Find where the given text appears and provide that cell's center as [x, y] coordinate. 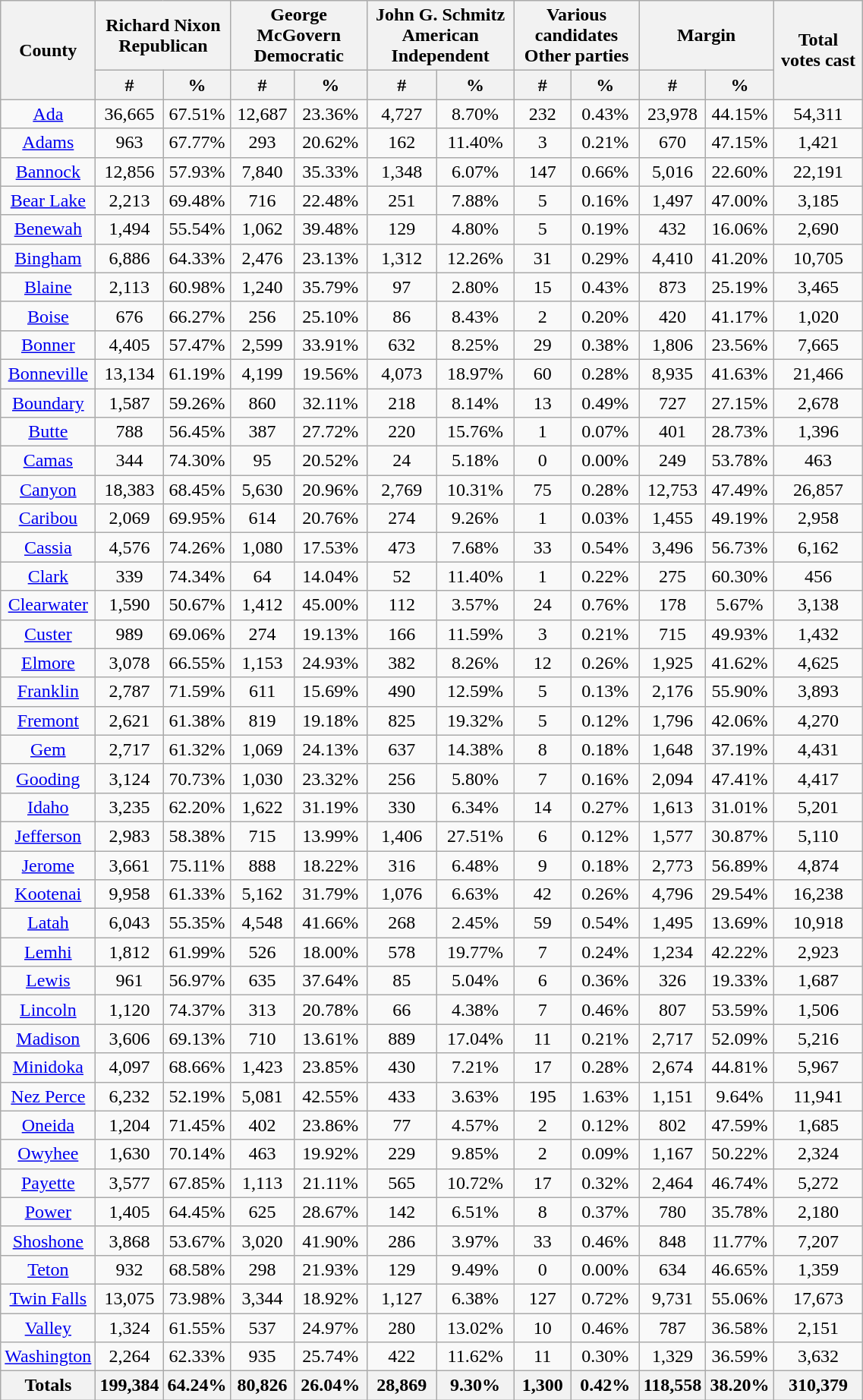
Clark [49, 576]
54,311 [818, 114]
637 [402, 749]
16,238 [818, 894]
10,918 [818, 923]
66.55% [197, 663]
Twin Falls [49, 1298]
2,787 [129, 692]
280 [402, 1328]
9.26% [475, 519]
41.66% [330, 923]
64.45% [197, 1212]
275 [672, 576]
86 [402, 316]
873 [672, 287]
64 [263, 576]
4,874 [818, 865]
60 [543, 374]
1,432 [818, 634]
432 [672, 229]
11,941 [818, 1096]
3,606 [129, 1039]
11.59% [475, 634]
49.93% [739, 634]
1,405 [129, 1212]
69.48% [197, 200]
8.43% [475, 316]
401 [672, 432]
11.77% [739, 1241]
1,324 [129, 1328]
25.10% [330, 316]
339 [129, 576]
0.72% [606, 1298]
42.55% [330, 1096]
Nez Perce [49, 1096]
67.77% [197, 143]
0.03% [606, 519]
3,661 [129, 865]
50.67% [197, 605]
788 [129, 432]
9.85% [475, 1154]
Lemhi [49, 952]
0.49% [606, 403]
55.35% [197, 923]
11.62% [475, 1357]
1,240 [263, 287]
1,120 [129, 1010]
55.90% [739, 692]
20.52% [330, 461]
Clearwater [49, 605]
23,978 [672, 114]
15 [543, 287]
49.19% [739, 519]
20.78% [330, 1010]
Gooding [49, 778]
2,690 [818, 229]
611 [263, 692]
75.11% [197, 865]
3,138 [818, 605]
6.34% [475, 807]
2,599 [263, 345]
31 [543, 258]
7,207 [818, 1241]
147 [543, 172]
2,176 [672, 692]
John G. SchmitzAmerican Independent [440, 36]
4,270 [818, 720]
Bonner [49, 345]
38.20% [739, 1386]
29.54% [739, 894]
625 [263, 1212]
69.13% [197, 1039]
0.29% [606, 258]
4,097 [129, 1067]
16.06% [739, 229]
77 [402, 1125]
526 [263, 952]
4,431 [818, 749]
1,587 [129, 403]
2,923 [818, 952]
13.02% [475, 1328]
24.97% [330, 1328]
0.38% [606, 345]
70.73% [197, 778]
Fremont [49, 720]
1,020 [818, 316]
32.11% [330, 403]
2,958 [818, 519]
9.49% [475, 1269]
5.18% [475, 461]
24.93% [330, 663]
Totals [49, 1386]
7.68% [475, 547]
1,127 [402, 1298]
0.20% [606, 316]
58.38% [197, 836]
0.66% [606, 172]
17.53% [330, 547]
420 [672, 316]
62.20% [197, 807]
28.67% [330, 1212]
Jefferson [49, 836]
635 [263, 981]
52 [402, 576]
1,613 [672, 807]
Benewah [49, 229]
30.87% [739, 836]
229 [402, 1154]
Power [49, 1212]
56.89% [739, 865]
21.93% [330, 1269]
14.38% [475, 749]
1,080 [263, 547]
64.24% [197, 1386]
0.24% [606, 952]
27.51% [475, 836]
2,151 [818, 1328]
Bonneville [49, 374]
1,796 [672, 720]
2,113 [129, 287]
71.59% [197, 692]
0.36% [606, 981]
848 [672, 1241]
74.37% [197, 1010]
20.76% [330, 519]
330 [402, 807]
1.63% [606, 1096]
10.31% [475, 490]
6,162 [818, 547]
37.64% [330, 981]
Payette [49, 1183]
Idaho [49, 807]
Owyhee [49, 1154]
8.26% [475, 663]
69.95% [197, 519]
578 [402, 952]
Lewis [49, 981]
3,185 [818, 200]
1,329 [672, 1357]
19.33% [739, 981]
18.00% [330, 952]
73.98% [197, 1298]
1,421 [818, 143]
7,840 [263, 172]
Teton [49, 1269]
35.78% [739, 1212]
74.26% [197, 547]
142 [402, 1212]
3,235 [129, 807]
53.67% [197, 1241]
60.30% [739, 576]
1,204 [129, 1125]
1,495 [672, 923]
36.58% [739, 1328]
6.51% [475, 1212]
7.21% [475, 1067]
112 [402, 605]
15.76% [475, 432]
31.01% [739, 807]
2,678 [818, 403]
13,075 [129, 1298]
2,464 [672, 1183]
1,396 [818, 432]
249 [672, 461]
Washington [49, 1357]
46.74% [739, 1183]
18,383 [129, 490]
3,868 [129, 1241]
10,705 [818, 258]
220 [402, 432]
5,967 [818, 1067]
780 [672, 1212]
9.30% [475, 1386]
22.48% [330, 200]
433 [402, 1096]
8.70% [475, 114]
4,625 [818, 663]
20.62% [330, 143]
19.92% [330, 1154]
47.41% [739, 778]
56.97% [197, 981]
5,272 [818, 1183]
5.67% [739, 605]
344 [129, 461]
53.59% [739, 1010]
963 [129, 143]
9,731 [672, 1298]
64.33% [197, 258]
4,405 [129, 345]
2,069 [129, 519]
0.42% [606, 1386]
5,081 [263, 1096]
60.98% [197, 287]
67.51% [197, 114]
25.19% [739, 287]
Butte [49, 432]
632 [402, 345]
Bingham [49, 258]
10 [543, 1328]
21.11% [330, 1183]
5,110 [818, 836]
19.56% [330, 374]
473 [402, 547]
1,234 [672, 952]
807 [672, 1010]
118,558 [672, 1386]
14 [543, 807]
42 [543, 894]
57.93% [197, 172]
70.14% [197, 1154]
1,312 [402, 258]
47.15% [739, 143]
45.00% [330, 605]
889 [402, 1039]
10.72% [475, 1183]
0.30% [606, 1357]
Lincoln [49, 1010]
1,687 [818, 981]
Kootenai [49, 894]
56.73% [739, 547]
20.96% [330, 490]
66.27% [197, 316]
199,384 [129, 1386]
4.38% [475, 1010]
Blaine [49, 287]
2,983 [129, 836]
293 [263, 143]
13,134 [129, 374]
3,893 [818, 692]
24.13% [330, 749]
1,812 [129, 952]
17.04% [475, 1039]
1,577 [672, 836]
3.63% [475, 1096]
218 [402, 403]
0.22% [606, 576]
97 [402, 287]
41.17% [739, 316]
Margin [706, 36]
195 [543, 1096]
Gem [49, 749]
13.69% [739, 923]
52.09% [739, 1039]
23.36% [330, 114]
9,958 [129, 894]
Adams [49, 143]
9 [543, 865]
46.65% [739, 1269]
1,076 [402, 894]
0.76% [606, 605]
4.57% [475, 1125]
0.13% [606, 692]
1,412 [263, 605]
47.00% [739, 200]
13.61% [330, 1039]
1,806 [672, 345]
68.45% [197, 490]
Caribou [49, 519]
47.59% [739, 1125]
59.26% [197, 403]
989 [129, 634]
326 [672, 981]
313 [263, 1010]
1,648 [672, 749]
22.60% [739, 172]
17,673 [818, 1298]
1,622 [263, 807]
41.90% [330, 1241]
8,935 [672, 374]
825 [402, 720]
13.99% [330, 836]
36,665 [129, 114]
2,674 [672, 1067]
3,632 [818, 1357]
37.19% [739, 749]
268 [402, 923]
56.45% [197, 432]
5,162 [263, 894]
727 [672, 403]
52.19% [197, 1096]
61.19% [197, 374]
1,494 [129, 229]
3,496 [672, 547]
61.38% [197, 720]
1,300 [543, 1386]
55.06% [739, 1298]
31.19% [330, 807]
Canyon [49, 490]
Boise [49, 316]
1,590 [129, 605]
387 [263, 432]
422 [402, 1357]
1,423 [263, 1067]
5,201 [818, 807]
298 [263, 1269]
95 [263, 461]
2,094 [672, 778]
35.79% [330, 287]
860 [263, 403]
George McGovernDemocratic [299, 36]
1,455 [672, 519]
23.32% [330, 778]
166 [402, 634]
4,576 [129, 547]
31.79% [330, 894]
Bear Lake [49, 200]
4,073 [402, 374]
316 [402, 865]
802 [672, 1125]
3,124 [129, 778]
4.80% [475, 229]
Madison [49, 1039]
0.32% [606, 1183]
12,687 [263, 114]
232 [543, 114]
2.80% [475, 287]
430 [402, 1067]
6,886 [129, 258]
85 [402, 981]
62.33% [197, 1357]
22,191 [818, 172]
7.88% [475, 200]
0.07% [606, 432]
74.34% [197, 576]
1,062 [263, 229]
Shoshone [49, 1241]
23.13% [330, 258]
6.63% [475, 894]
36.59% [739, 1357]
456 [818, 576]
80,826 [263, 1386]
12 [543, 663]
382 [402, 663]
57.47% [197, 345]
12,856 [129, 172]
Various candidatesOther parties [577, 36]
286 [402, 1241]
61.33% [197, 894]
1,153 [263, 663]
402 [263, 1125]
Latah [49, 923]
1,630 [129, 1154]
66 [402, 1010]
670 [672, 143]
15.69% [330, 692]
Elmore [49, 663]
2,769 [402, 490]
634 [672, 1269]
251 [402, 200]
8.25% [475, 345]
5.04% [475, 981]
71.45% [197, 1125]
2,213 [129, 200]
53.78% [739, 461]
1,167 [672, 1154]
5,630 [263, 490]
1,348 [402, 172]
35.33% [330, 172]
23.85% [330, 1067]
565 [402, 1183]
0.27% [606, 807]
2,180 [818, 1212]
3,577 [129, 1183]
3.97% [475, 1241]
12.26% [475, 258]
21,466 [818, 374]
12.59% [475, 692]
3,465 [818, 287]
Total votes cast [818, 50]
44.15% [739, 114]
888 [263, 865]
935 [263, 1357]
61.55% [197, 1328]
County [49, 50]
961 [129, 981]
29 [543, 345]
3,344 [263, 1298]
716 [263, 200]
61.32% [197, 749]
Cassia [49, 547]
5,016 [672, 172]
61.99% [197, 952]
162 [402, 143]
12,753 [672, 490]
69.06% [197, 634]
Richard NixonRepublican [163, 36]
6.48% [475, 865]
2,476 [263, 258]
Bannock [49, 172]
41.63% [739, 374]
47.49% [739, 490]
26.04% [330, 1386]
Camas [49, 461]
6,232 [129, 1096]
50.22% [739, 1154]
26,857 [818, 490]
676 [129, 316]
3,078 [129, 663]
4,410 [672, 258]
8.14% [475, 403]
59 [543, 923]
819 [263, 720]
1,151 [672, 1096]
932 [129, 1269]
28,869 [402, 1386]
Jerome [49, 865]
14.04% [330, 576]
41.20% [739, 258]
Oneida [49, 1125]
614 [263, 519]
19.13% [330, 634]
27.15% [739, 403]
27.72% [330, 432]
4,199 [263, 374]
1,685 [818, 1125]
68.58% [197, 1269]
Ada [49, 114]
9.64% [739, 1096]
1,497 [672, 200]
4,796 [672, 894]
19.32% [475, 720]
75 [543, 490]
1,359 [818, 1269]
39.48% [330, 229]
4,417 [818, 778]
1,069 [263, 749]
2,324 [818, 1154]
23.56% [739, 345]
0.19% [606, 229]
18.22% [330, 865]
178 [672, 605]
0.09% [606, 1154]
4,548 [263, 923]
2,264 [129, 1357]
2,621 [129, 720]
23.86% [330, 1125]
710 [263, 1039]
44.81% [739, 1067]
Valley [49, 1328]
18.97% [475, 374]
74.30% [197, 461]
19.18% [330, 720]
127 [543, 1298]
2,773 [672, 865]
68.66% [197, 1067]
Custer [49, 634]
42.06% [739, 720]
787 [672, 1328]
1,406 [402, 836]
67.85% [197, 1183]
7,665 [818, 345]
6,043 [129, 923]
1,506 [818, 1010]
Franklin [49, 692]
2.45% [475, 923]
55.54% [197, 229]
6.38% [475, 1298]
18.92% [330, 1298]
4,727 [402, 114]
19.77% [475, 952]
41.62% [739, 663]
537 [263, 1328]
490 [402, 692]
1,030 [263, 778]
6.07% [475, 172]
Boundary [49, 403]
33.91% [330, 345]
3,020 [263, 1241]
Minidoka [49, 1067]
13 [543, 403]
1,925 [672, 663]
3.57% [475, 605]
0.37% [606, 1212]
5,216 [818, 1039]
5.80% [475, 778]
1,113 [263, 1183]
42.22% [739, 952]
310,379 [818, 1386]
25.74% [330, 1357]
28.73% [739, 432]
